From the cell containing the given text, extract its center point as (X, Y) coordinate. 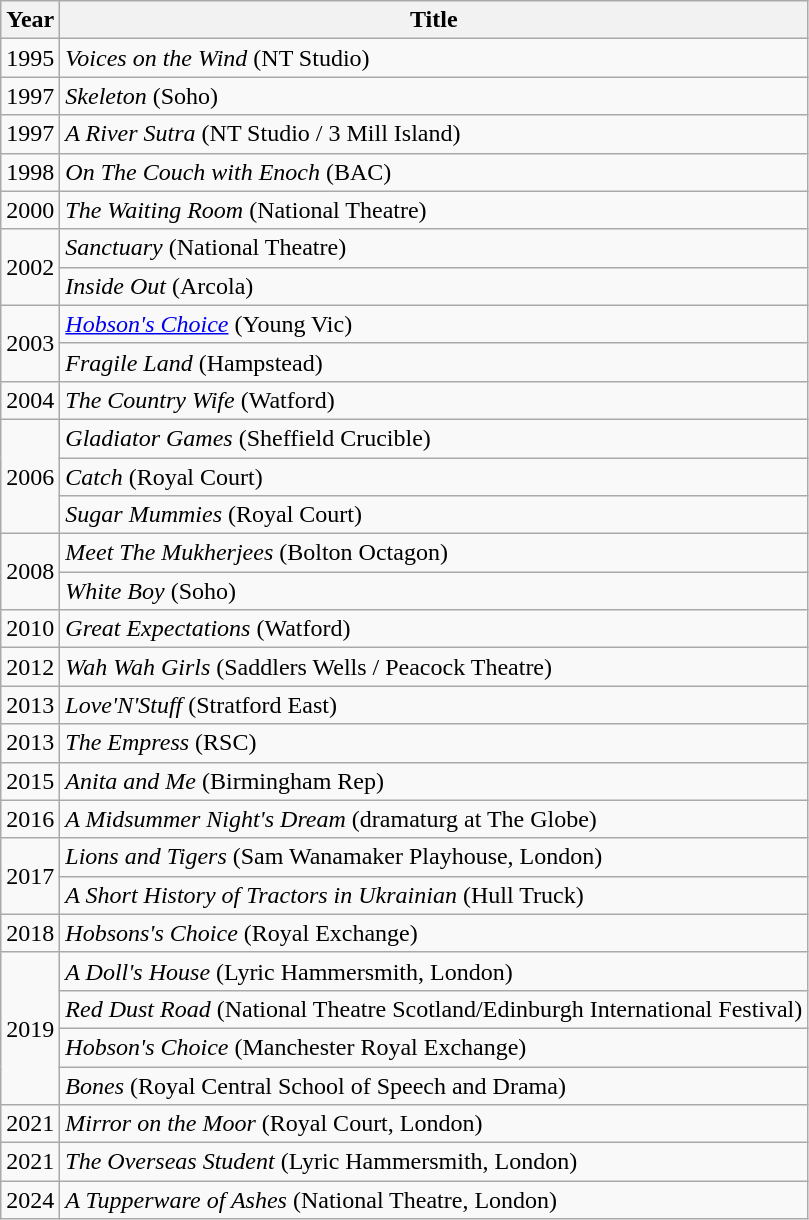
Wah Wah Girls (Saddlers Wells / Peacock Theatre) (434, 667)
Great Expectations (Watford) (434, 629)
1995 (30, 58)
Sanctuary (National Theatre) (434, 248)
On The Couch with Enoch (BAC) (434, 172)
2019 (30, 1028)
1998 (30, 172)
Anita and Me (Birmingham Rep) (434, 781)
The Country Wife (Watford) (434, 400)
2004 (30, 400)
Hobson's Choice (Manchester Royal Exchange) (434, 1047)
2003 (30, 343)
2012 (30, 667)
Sugar Mummies (Royal Court) (434, 515)
A Doll's House (Lyric Hammersmith, London) (434, 971)
A Short History of Tractors in Ukrainian (Hull Truck) (434, 895)
Catch (Royal Court) (434, 477)
Voices on the Wind (NT Studio) (434, 58)
2002 (30, 267)
2015 (30, 781)
2010 (30, 629)
Meet The Mukherjees (Bolton Octagon) (434, 553)
A River Sutra (NT Studio / 3 Mill Island) (434, 134)
Year (30, 20)
White Boy (Soho) (434, 591)
Skeleton (Soho) (434, 96)
2017 (30, 876)
Mirror on the Moor (Royal Court, London) (434, 1124)
Hobson's Choice (Young Vic) (434, 324)
The Empress (RSC) (434, 743)
A Midsummer Night's Dream (dramaturg at The Globe) (434, 819)
2008 (30, 572)
Red Dust Road (National Theatre Scotland/Edinburgh International Festival) (434, 1009)
Title (434, 20)
2024 (30, 1200)
Gladiator Games (Sheffield Crucible) (434, 438)
The Overseas Student (Lyric Hammersmith, London) (434, 1162)
A Tupperware of Ashes (National Theatre, London) (434, 1200)
Lions and Tigers (Sam Wanamaker Playhouse, London) (434, 857)
Bones (Royal Central School of Speech and Drama) (434, 1085)
Inside Out (Arcola) (434, 286)
2018 (30, 933)
Love'N'Stuff (Stratford East) (434, 705)
The Waiting Room (National Theatre) (434, 210)
2016 (30, 819)
2000 (30, 210)
Hobsons's Choice (Royal Exchange) (434, 933)
2006 (30, 476)
Fragile Land (Hampstead) (434, 362)
